Identify which cell holds the provided text, then report its (x, y) central coordinate. 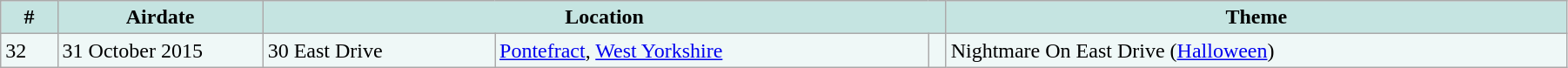
32 (30, 51)
# (30, 17)
Location (604, 17)
31 October 2015 (160, 51)
Airdate (160, 17)
Nightmare On East Drive (Halloween) (1256, 51)
Theme (1256, 17)
30 East Drive (379, 51)
Pontefract, West Yorkshire (712, 51)
